Extract the (X, Y) coordinate from the center of the cell holding the provided text.  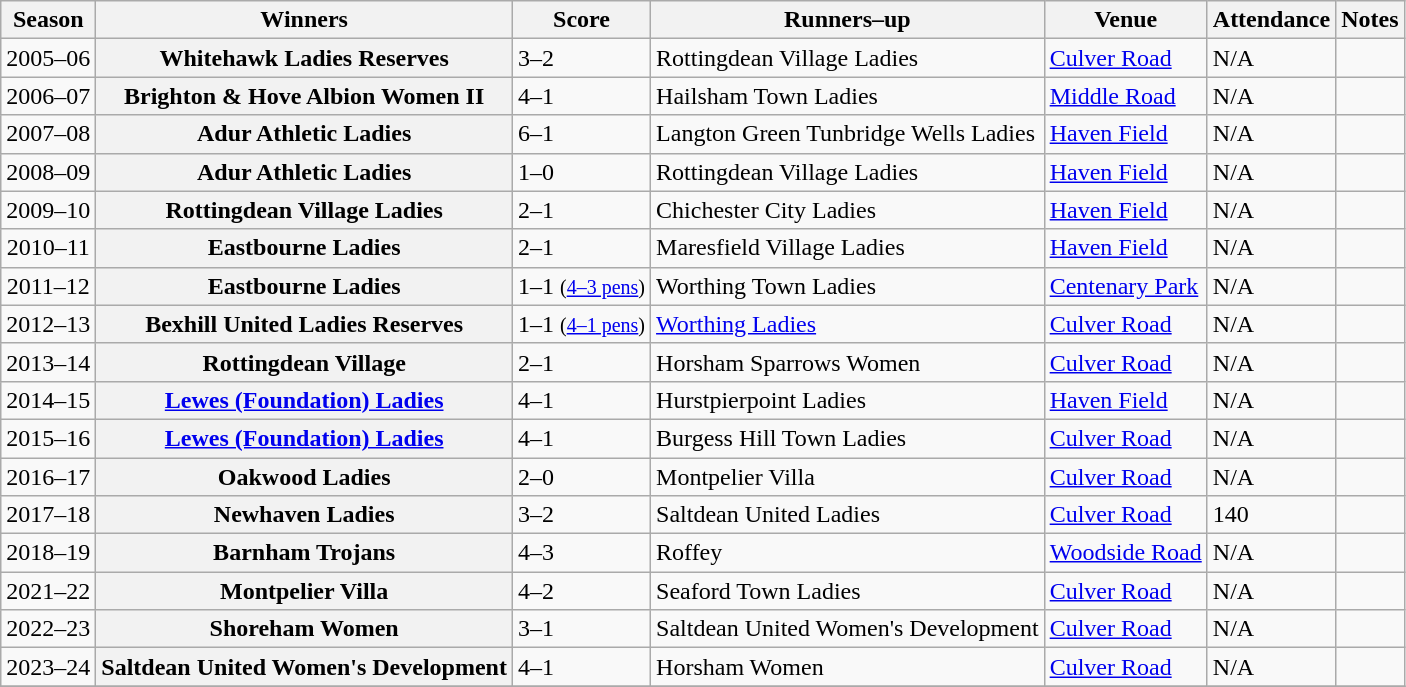
2009–10 (48, 210)
Centenary Park (1126, 286)
Maresfield Village Ladies (848, 248)
Woodside Road (1126, 553)
Seaford Town Ladies (848, 591)
2005–06 (48, 58)
1–1 (4–3 pens) (581, 286)
1–0 (581, 172)
Horsham Sparrows Women (848, 362)
2013–14 (48, 362)
Score (581, 20)
2011–12 (48, 286)
2018–19 (48, 553)
Winners (304, 20)
Horsham Women (848, 667)
Notes (1370, 20)
Saltdean United Ladies (848, 515)
Chichester City Ladies (848, 210)
Burgess Hill Town Ladies (848, 438)
2023–24 (48, 667)
Langton Green Tunbridge Wells Ladies (848, 134)
2016–17 (48, 477)
2007–08 (48, 134)
3–1 (581, 629)
Oakwood Ladies (304, 477)
1–1 (4–1 pens) (581, 324)
6–1 (581, 134)
Venue (1126, 20)
Runners–up (848, 20)
Worthing Town Ladies (848, 286)
Newhaven Ladies (304, 515)
Hurstpierpoint Ladies (848, 400)
2022–23 (48, 629)
Season (48, 20)
4–2 (581, 591)
2021–22 (48, 591)
Rottingdean Village (304, 362)
2015–16 (48, 438)
140 (1271, 515)
Whitehawk Ladies Reserves (304, 58)
2012–13 (48, 324)
2017–18 (48, 515)
Shoreham Women (304, 629)
Attendance (1271, 20)
Roffey (848, 553)
Barnham Trojans (304, 553)
2008–09 (48, 172)
4–3 (581, 553)
Brighton & Hove Albion Women II (304, 96)
Middle Road (1126, 96)
2006–07 (48, 96)
Bexhill United Ladies Reserves (304, 324)
2014–15 (48, 400)
2010–11 (48, 248)
2–0 (581, 477)
Hailsham Town Ladies (848, 96)
Worthing Ladies (848, 324)
